Identify which cell holds the provided text, then report its (X, Y) central coordinate. 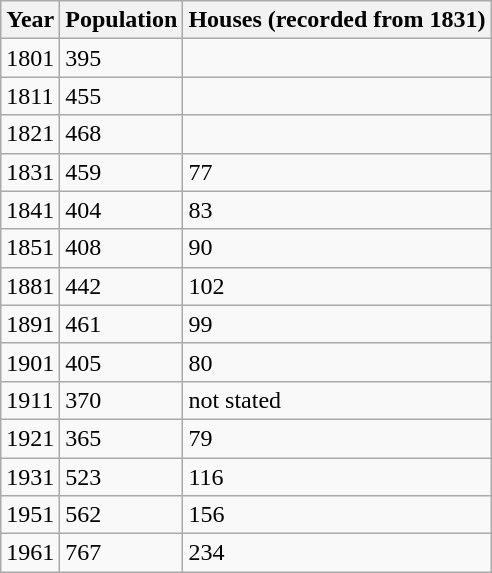
1901 (30, 362)
404 (122, 210)
90 (337, 248)
Population (122, 20)
99 (337, 324)
1841 (30, 210)
468 (122, 134)
not stated (337, 400)
83 (337, 210)
442 (122, 286)
1821 (30, 134)
395 (122, 58)
455 (122, 96)
1931 (30, 477)
79 (337, 438)
1831 (30, 172)
80 (337, 362)
1881 (30, 286)
523 (122, 477)
405 (122, 362)
370 (122, 400)
562 (122, 515)
234 (337, 553)
102 (337, 286)
1921 (30, 438)
1911 (30, 400)
156 (337, 515)
1891 (30, 324)
1961 (30, 553)
459 (122, 172)
116 (337, 477)
Houses (recorded from 1831) (337, 20)
767 (122, 553)
1851 (30, 248)
1951 (30, 515)
461 (122, 324)
Year (30, 20)
1801 (30, 58)
1811 (30, 96)
365 (122, 438)
77 (337, 172)
408 (122, 248)
